Capture the cell that displays the provided text and extract its (x, y) central coordinate. 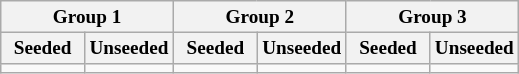
Group 1 (88, 17)
Group 3 (432, 17)
Group 2 (260, 17)
